Return the [X, Y] coordinate for the center point of the cell that contains the specified text.  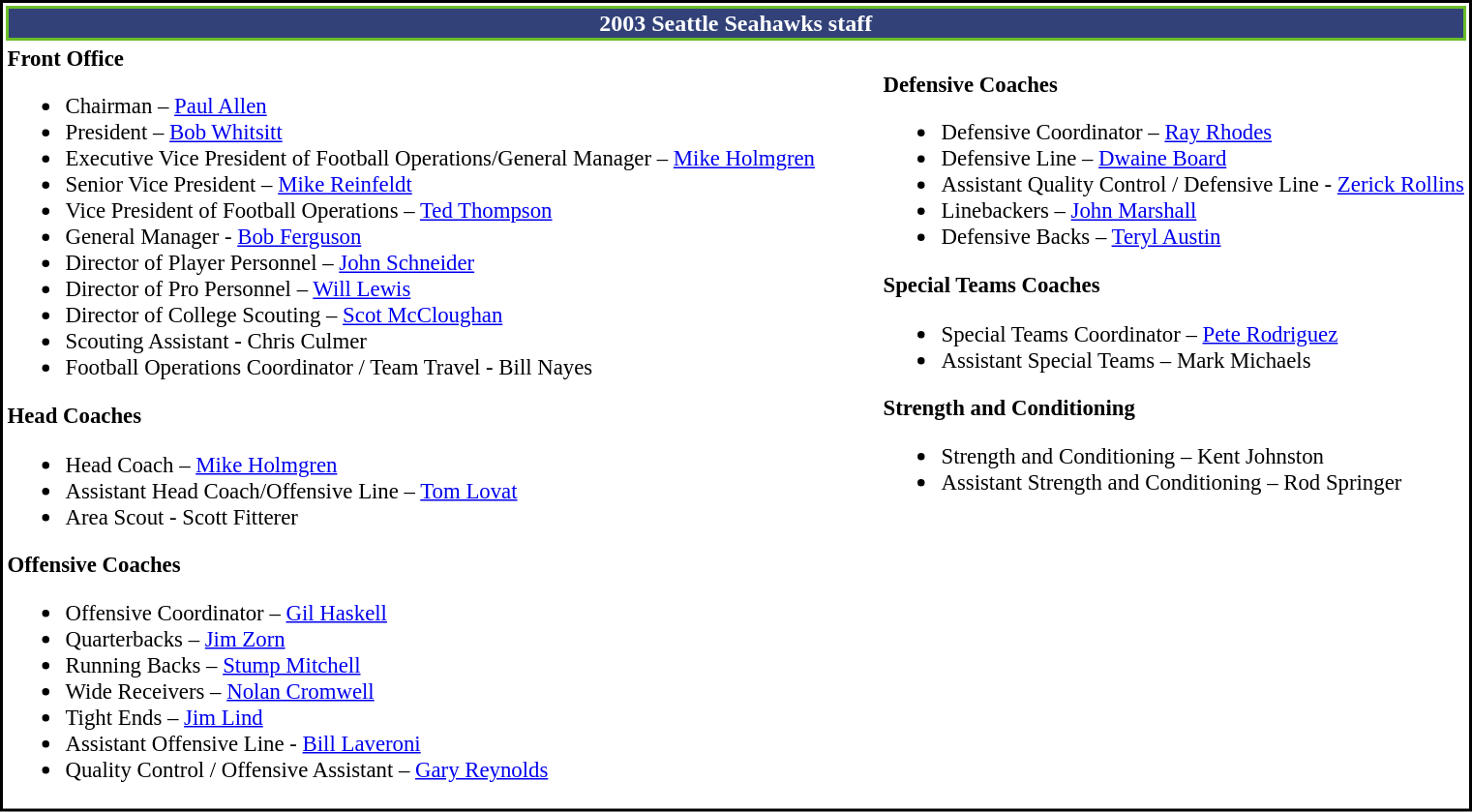
2003 Seattle Seahawks staff [736, 23]
